Capture the cell that displays the provided text and extract its [X, Y] central coordinate. 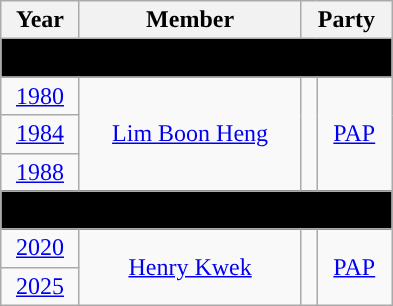
Year [40, 20]
Lim Boon Heng [190, 134]
Formation [196, 58]
Henry Kwek [190, 267]
1988 [40, 172]
1984 [40, 134]
2020 [40, 248]
2025 [40, 286]
Constituency abolished (1991 – 2020) [196, 210]
1980 [40, 96]
Party [346, 20]
Member [190, 20]
